Capture the cell that displays the provided text and extract its [x, y] central coordinate. 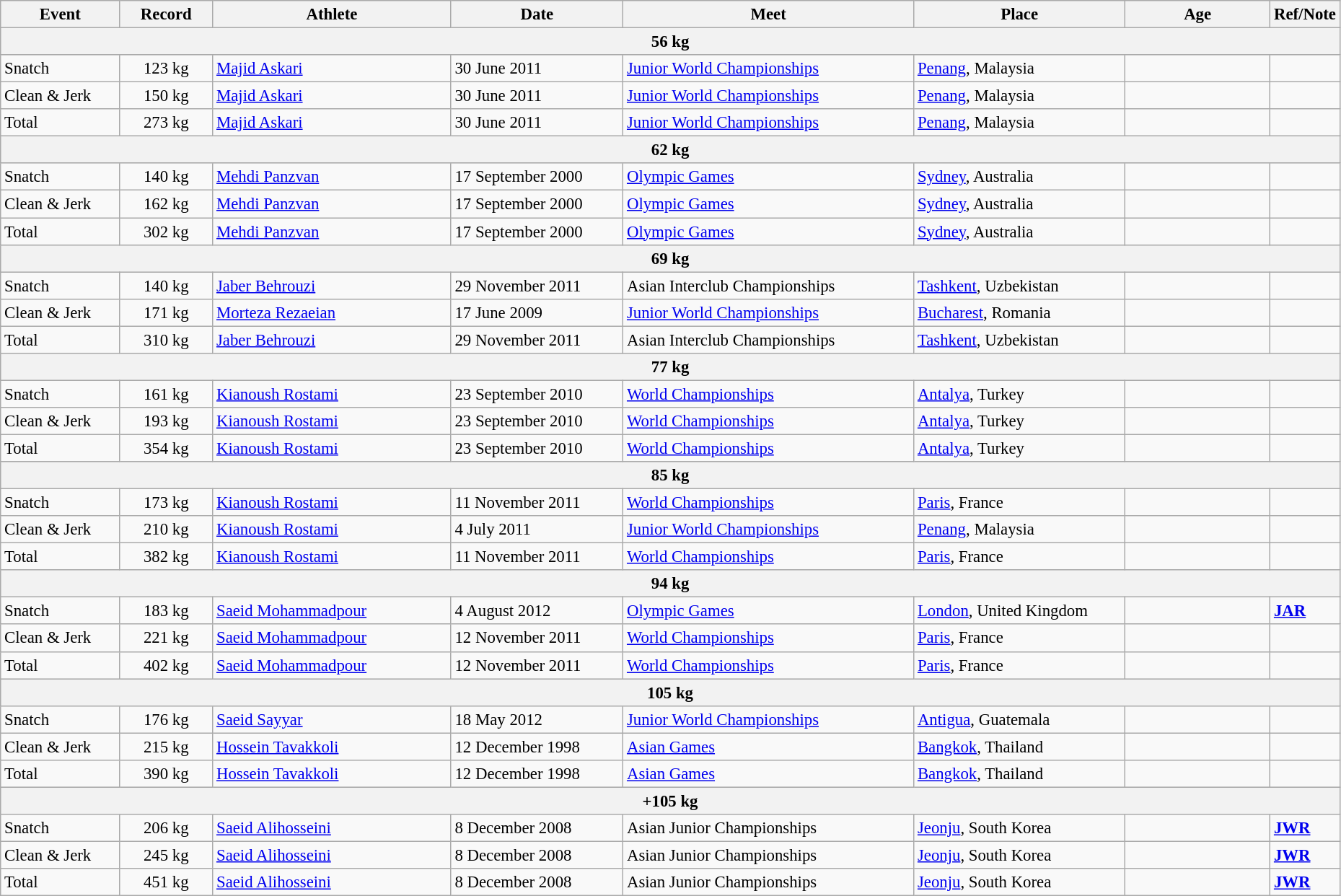
4 August 2012 [537, 611]
Record [166, 14]
390 kg [166, 774]
18 May 2012 [537, 719]
162 kg [166, 204]
56 kg [671, 42]
JAR [1306, 611]
London, United Kingdom [1020, 611]
206 kg [166, 828]
245 kg [166, 855]
Antigua, Guatemala [1020, 719]
173 kg [166, 503]
176 kg [166, 719]
171 kg [166, 312]
161 kg [166, 394]
382 kg [166, 557]
+105 kg [671, 801]
69 kg [671, 258]
Date [537, 14]
62 kg [671, 150]
273 kg [166, 123]
183 kg [166, 611]
105 kg [671, 693]
Place [1020, 14]
150 kg [166, 96]
Ref/Note [1306, 14]
Age [1197, 14]
123 kg [166, 69]
Saeid Sayyar [332, 719]
85 kg [671, 475]
402 kg [166, 665]
Morteza Rezaeian [332, 312]
4 July 2011 [537, 530]
77 kg [671, 367]
Meet [769, 14]
Athlete [332, 14]
302 kg [166, 232]
310 kg [166, 340]
451 kg [166, 882]
17 June 2009 [537, 312]
210 kg [166, 530]
215 kg [166, 747]
354 kg [166, 448]
94 kg [671, 584]
221 kg [166, 638]
Bucharest, Romania [1020, 312]
193 kg [166, 421]
Event [61, 14]
